Determine the [X, Y] coordinate at the center of the cell enclosing the given text.  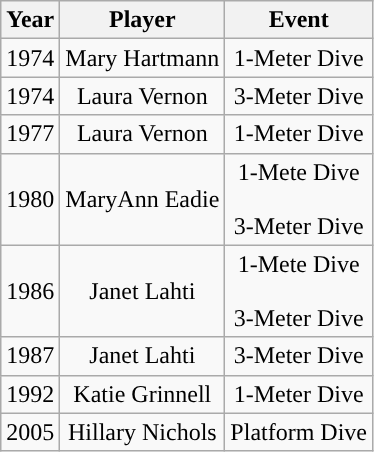
1977 [30, 134]
Platform Dive [299, 432]
MaryAnn Eadie [142, 199]
1980 [30, 199]
Event [299, 20]
Mary Hartmann [142, 58]
Katie Grinnell [142, 394]
Player [142, 20]
Hillary Nichols [142, 432]
2005 [30, 432]
1987 [30, 356]
1992 [30, 394]
1986 [30, 291]
Year [30, 20]
